Return the (X, Y) coordinate for the center point of the cell that contains the specified text.  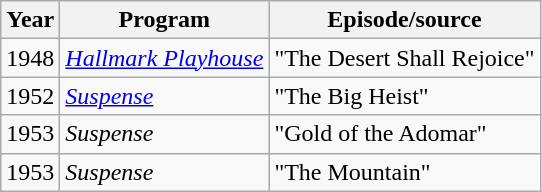
"The Mountain" (404, 172)
Episode/source (404, 20)
Year (30, 20)
1952 (30, 96)
"The Big Heist" (404, 96)
"The Desert Shall Rejoice" (404, 58)
Program (164, 20)
"Gold of the Adomar" (404, 134)
Hallmark Playhouse (164, 58)
1948 (30, 58)
